Locate the cell with the specified text and output its [X, Y] center coordinate. 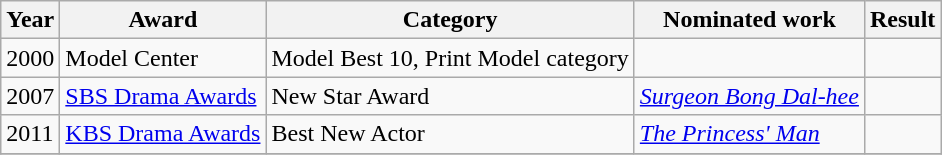
Model Center [163, 58]
Nominated work [749, 20]
Model Best 10, Print Model category [450, 58]
Year [30, 20]
The Princess' Man [749, 134]
SBS Drama Awards [163, 96]
Award [163, 20]
Surgeon Bong Dal-hee [749, 96]
Category [450, 20]
2007 [30, 96]
Result [902, 20]
2011 [30, 134]
New Star Award [450, 96]
2000 [30, 58]
KBS Drama Awards [163, 134]
Best New Actor [450, 134]
